Output the (X, Y) coordinate of the center of the cell containing the given text.  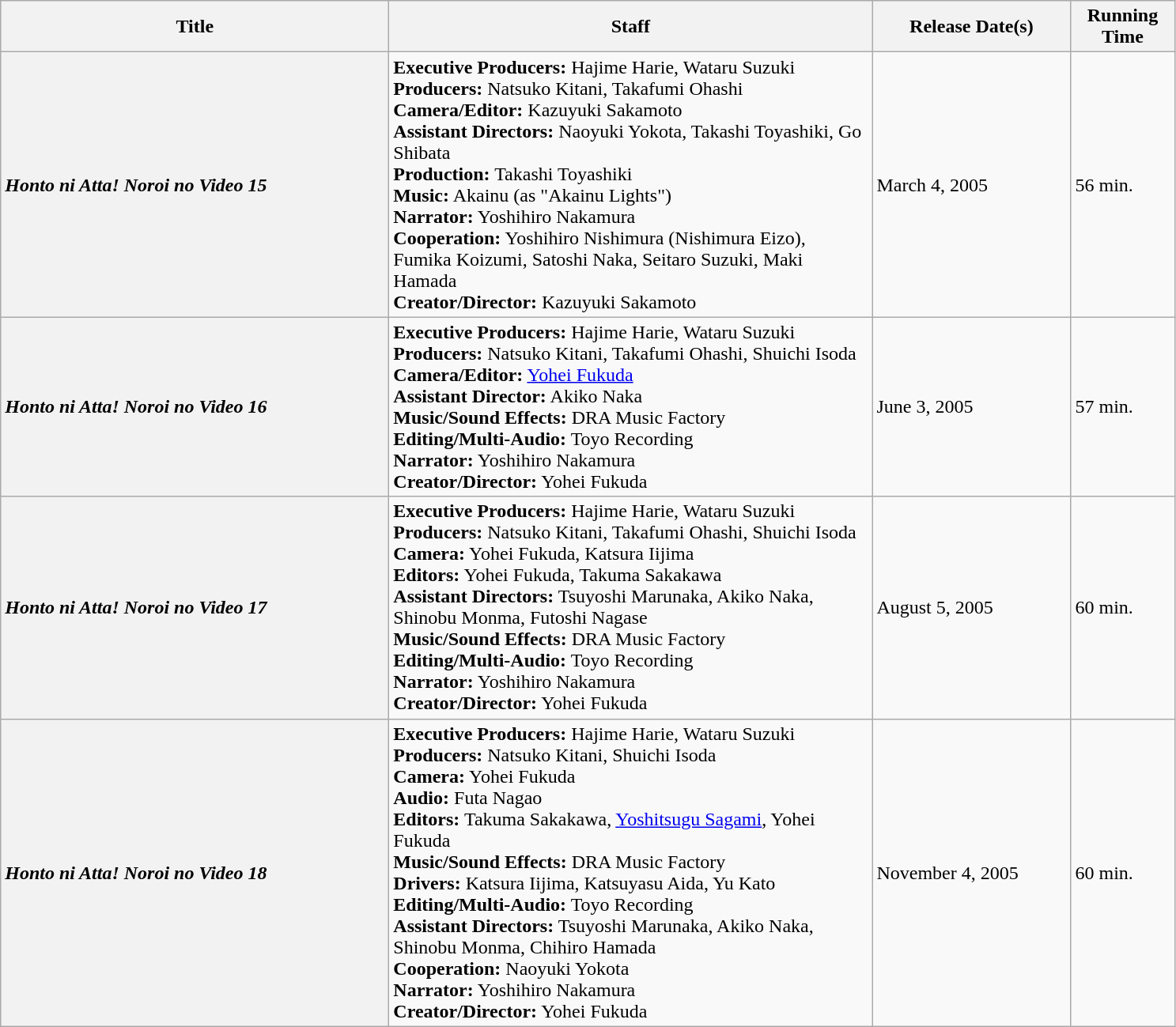
57 min. (1123, 406)
Honto ni Atta! Noroi no Video 17 (195, 607)
Title (195, 27)
Honto ni Atta! Noroi no Video 15 (195, 185)
Honto ni Atta! Noroi no Video 18 (195, 873)
56 min. (1123, 185)
August 5, 2005 (971, 607)
Release Date(s) (971, 27)
June 3, 2005 (971, 406)
March 4, 2005 (971, 185)
November 4, 2005 (971, 873)
Running Time (1123, 27)
Honto ni Atta! Noroi no Video 16 (195, 406)
Staff (631, 27)
